For the text-containing cell, return its midpoint in (X, Y) coordinate format. 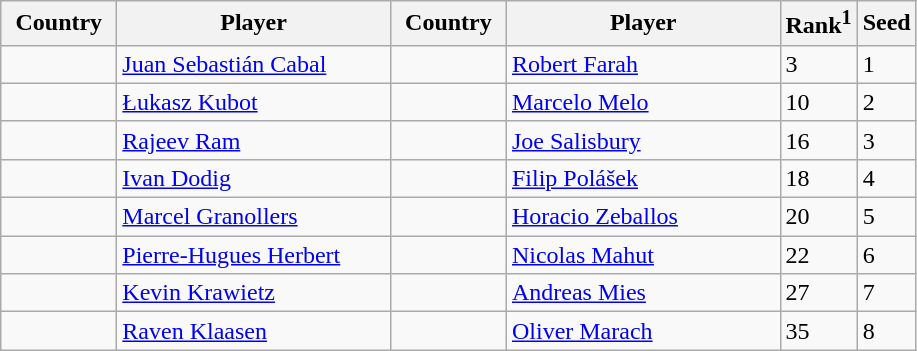
Łukasz Kubot (254, 102)
7 (886, 293)
Raven Klaasen (254, 331)
4 (886, 178)
Ivan Dodig (254, 178)
Marcel Granollers (254, 217)
35 (818, 331)
Rank1 (818, 24)
Andreas Mies (643, 293)
Robert Farah (643, 64)
22 (818, 255)
Kevin Krawietz (254, 293)
Filip Polášek (643, 178)
Juan Sebastián Cabal (254, 64)
Seed (886, 24)
Marcelo Melo (643, 102)
16 (818, 140)
Joe Salisbury (643, 140)
5 (886, 217)
27 (818, 293)
Rajeev Ram (254, 140)
8 (886, 331)
6 (886, 255)
Oliver Marach (643, 331)
18 (818, 178)
20 (818, 217)
2 (886, 102)
10 (818, 102)
Pierre-Hugues Herbert (254, 255)
Nicolas Mahut (643, 255)
1 (886, 64)
Horacio Zeballos (643, 217)
